Find where the given text appears and provide that cell's center as [X, Y] coordinate. 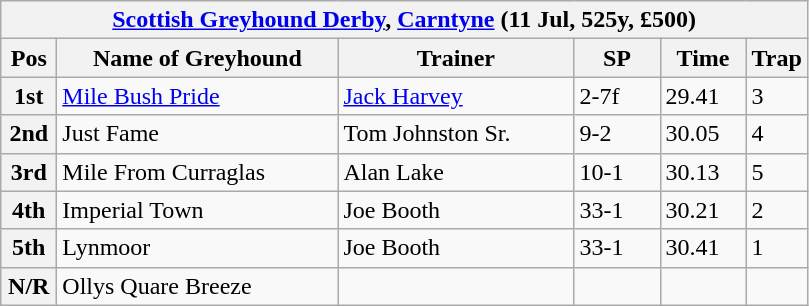
Name of Greyhound [198, 58]
Trainer [456, 58]
Lynmoor [198, 248]
Tom Johnston Sr. [456, 134]
4 [776, 134]
Scottish Greyhound Derby, Carntyne (11 Jul, 525y, £500) [404, 20]
30.41 [703, 248]
SP [617, 58]
5 [776, 172]
2nd [29, 134]
Jack Harvey [456, 96]
4th [29, 210]
1st [29, 96]
Time [703, 58]
29.41 [703, 96]
Mile From Curraglas [198, 172]
Alan Lake [456, 172]
Trap [776, 58]
30.05 [703, 134]
2 [776, 210]
Mile Bush Pride [198, 96]
2-7f [617, 96]
Pos [29, 58]
30.21 [703, 210]
5th [29, 248]
9-2 [617, 134]
Just Fame [198, 134]
Ollys Quare Breeze [198, 286]
3rd [29, 172]
3 [776, 96]
Imperial Town [198, 210]
10-1 [617, 172]
1 [776, 248]
30.13 [703, 172]
N/R [29, 286]
